Identify which cell holds the provided text, then report its (x, y) central coordinate. 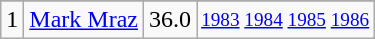
Mark Mraz (84, 20)
1983 1984 1985 1986 (286, 20)
1 (12, 20)
36.0 (170, 20)
